Scan for the cell matching the given text and deliver its (x, y) coordinate at center. 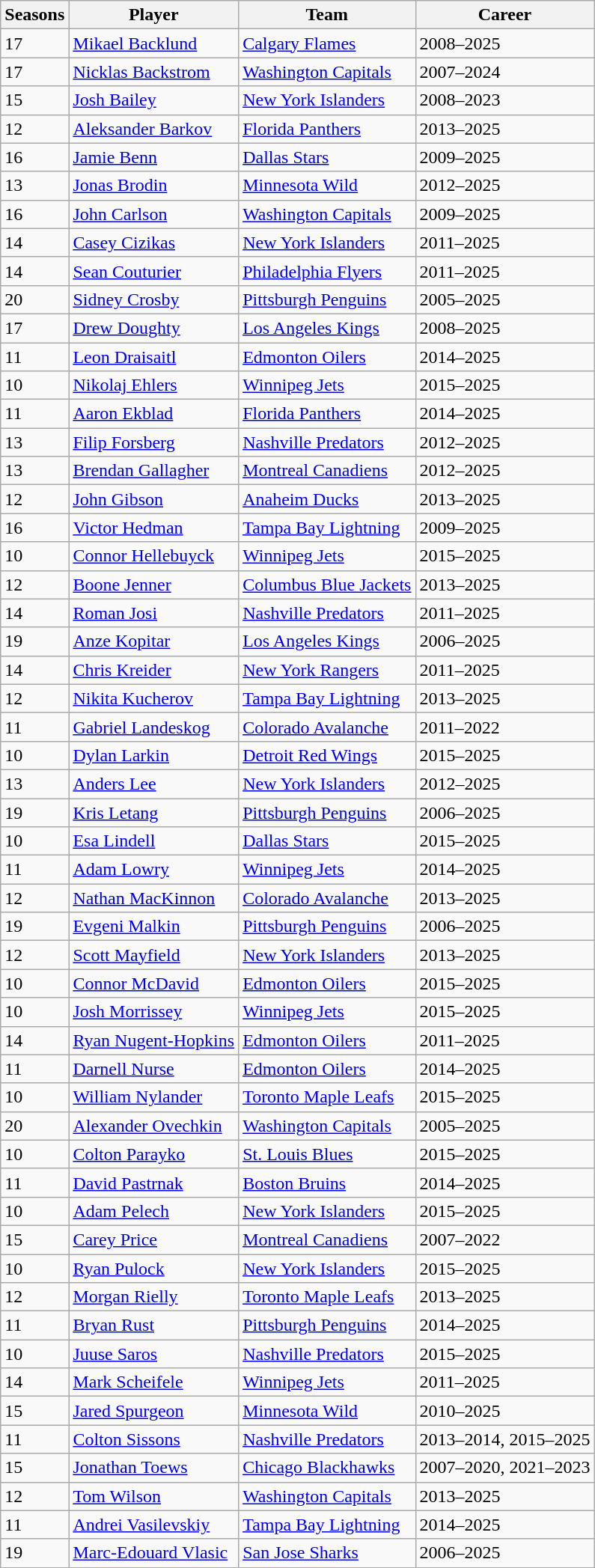
William Nylander (154, 1097)
Columbus Blue Jackets (327, 585)
Team (327, 15)
Player (154, 15)
2008–2023 (504, 100)
Alexander Ovechkin (154, 1126)
Adam Pelech (154, 1211)
Juuse Saros (154, 1354)
Casey Cizikas (154, 242)
2011–2022 (504, 727)
Sean Couturier (154, 271)
Jared Spurgeon (154, 1411)
Anders Lee (154, 784)
Darnell Nurse (154, 1069)
Colton Sissons (154, 1439)
Brendan Gallagher (154, 471)
Boston Bruins (327, 1183)
Connor Hellebuyck (154, 556)
John Carlson (154, 214)
Scott Mayfield (154, 955)
Chicago Blackhawks (327, 1468)
2010–2025 (504, 1411)
Roman Josi (154, 613)
Calgary Flames (327, 43)
St. Louis Blues (327, 1154)
Aleksander Barkov (154, 129)
Dylan Larkin (154, 755)
2013–2014, 2015–2025 (504, 1439)
Jonas Brodin (154, 186)
Esa Lindell (154, 841)
San Jose Sharks (327, 1553)
Ryan Pulock (154, 1269)
Bryan Rust (154, 1326)
Seasons (34, 15)
Chris Kreider (154, 670)
Marc-Edouard Vlasic (154, 1553)
Adam Lowry (154, 870)
New York Rangers (327, 670)
Detroit Red Wings (327, 755)
Connor McDavid (154, 983)
2007–2020, 2021–2023 (504, 1468)
David Pastrnak (154, 1183)
Philadelphia Flyers (327, 271)
Morgan Rielly (154, 1297)
Mark Scheifele (154, 1382)
2007–2022 (504, 1239)
Leon Draisaitl (154, 357)
Nathan MacKinnon (154, 898)
Filip Forsberg (154, 442)
Victor Hedman (154, 528)
Colton Parayko (154, 1154)
Anaheim Ducks (327, 499)
Tom Wilson (154, 1496)
Nicklas Backstrom (154, 72)
Josh Morrissey (154, 1012)
Anze Kopitar (154, 641)
Drew Doughty (154, 328)
Mikael Backlund (154, 43)
Nikolaj Ehlers (154, 385)
Aaron Ekblad (154, 414)
Evgeni Malkin (154, 927)
Jonathan Toews (154, 1468)
2007–2024 (504, 72)
Andrei Vasilevskiy (154, 1525)
Sidney Crosby (154, 299)
Nikita Kucherov (154, 698)
Carey Price (154, 1239)
Jamie Benn (154, 157)
Boone Jenner (154, 585)
Kris Letang (154, 812)
Career (504, 15)
John Gibson (154, 499)
Josh Bailey (154, 100)
Gabriel Landeskog (154, 727)
Ryan Nugent-Hopkins (154, 1040)
